Capture the cell that displays the provided text and extract its [X, Y] central coordinate. 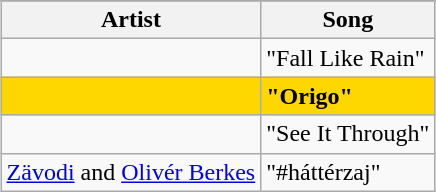
"#háttérzaj" [348, 172]
"Fall Like Rain" [348, 58]
"See It Through" [348, 134]
Zävodi and Olivér Berkes [131, 172]
"Origo" [348, 96]
Song [348, 20]
Artist [131, 20]
